Detect which cell encompasses the target text, then output its (x, y) center coordinate. 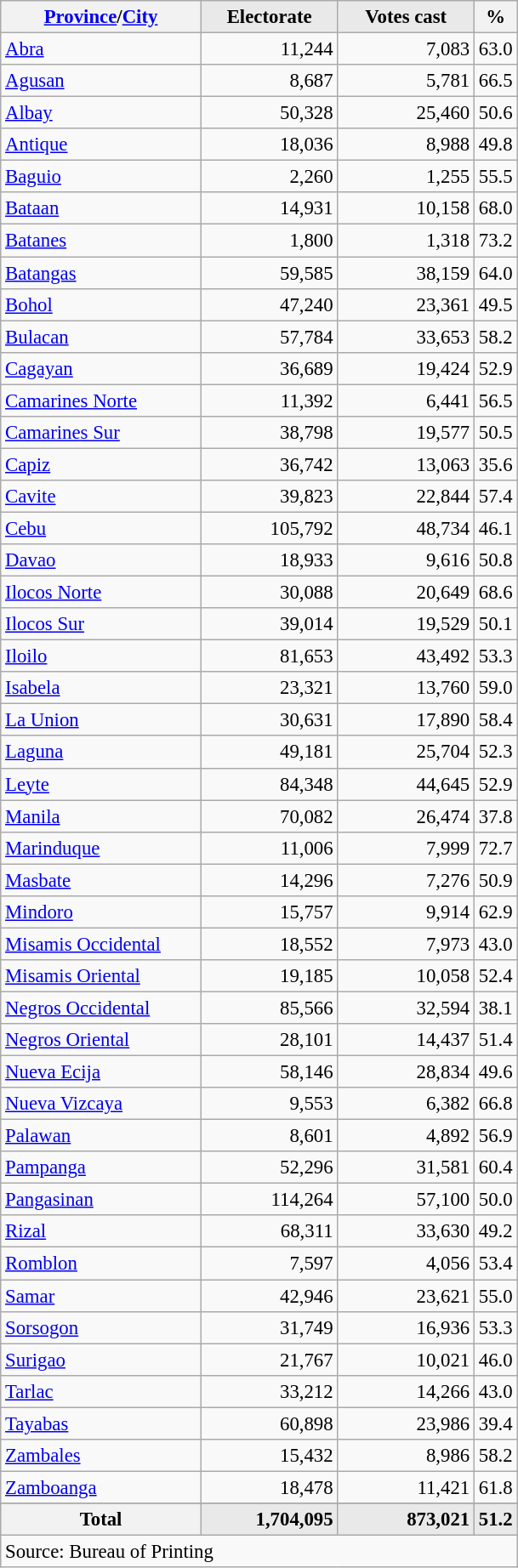
60.4 (496, 1167)
Batangas (101, 273)
33,630 (407, 1232)
Masbate (101, 880)
Bulacan (101, 337)
49.5 (496, 304)
46.0 (496, 1360)
7,973 (407, 944)
Cagayan (101, 368)
11,392 (269, 401)
Rizal (101, 1232)
62.9 (496, 912)
56.5 (496, 401)
58.4 (496, 720)
64.0 (496, 273)
4,056 (407, 1264)
36,689 (269, 368)
52,296 (269, 1167)
50.8 (496, 560)
81,653 (269, 656)
8,601 (269, 1136)
Laguna (101, 753)
49,181 (269, 753)
28,101 (269, 1040)
Iloilo (101, 656)
23,361 (407, 304)
Negros Oriental (101, 1040)
6,382 (407, 1104)
57.4 (496, 497)
% (496, 17)
La Union (101, 720)
18,478 (269, 1487)
72.7 (496, 848)
8,986 (407, 1456)
66.5 (496, 81)
68,311 (269, 1232)
51.2 (496, 1520)
14,296 (269, 880)
30,631 (269, 720)
10,021 (407, 1360)
37.8 (496, 816)
14,266 (407, 1391)
8,988 (407, 145)
48,734 (407, 528)
Palawan (101, 1136)
35.6 (496, 464)
Isabela (101, 688)
15,432 (269, 1456)
1,318 (407, 241)
114,264 (269, 1200)
46.1 (496, 528)
16,936 (407, 1327)
2,260 (269, 177)
59,585 (269, 273)
57,784 (269, 337)
17,890 (407, 720)
68.0 (496, 208)
30,088 (269, 593)
Abra (101, 49)
11,244 (269, 49)
Votes cast (407, 17)
39.4 (496, 1423)
4,892 (407, 1136)
18,552 (269, 944)
60,898 (269, 1423)
25,460 (407, 113)
51.4 (496, 1040)
6,441 (407, 401)
18,036 (269, 145)
Batanes (101, 241)
70,082 (269, 816)
Samar (101, 1296)
23,321 (269, 688)
66.8 (496, 1104)
105,792 (269, 528)
52.3 (496, 753)
47,240 (269, 304)
Capiz (101, 464)
Zamboanga (101, 1487)
11,421 (407, 1487)
Pampanga (101, 1167)
25,704 (407, 753)
23,621 (407, 1296)
Manila (101, 816)
50,328 (269, 113)
55.5 (496, 177)
21,767 (269, 1360)
Mindoro (101, 912)
Misamis Occidental (101, 944)
Zambales (101, 1456)
Total (101, 1520)
5,781 (407, 81)
7,999 (407, 848)
Pangasinan (101, 1200)
50.5 (496, 433)
58,146 (269, 1072)
Negros Occidental (101, 1008)
Antique (101, 145)
14,437 (407, 1040)
Marinduque (101, 848)
Baguio (101, 177)
39,014 (269, 624)
38,159 (407, 273)
14,931 (269, 208)
Tarlac (101, 1391)
20,649 (407, 593)
61.8 (496, 1487)
Tayabas (101, 1423)
Romblon (101, 1264)
42,946 (269, 1296)
1,255 (407, 177)
50.6 (496, 113)
Province/City (101, 17)
15,757 (269, 912)
43,492 (407, 656)
28,834 (407, 1072)
49.6 (496, 1072)
Source: Bureau of Printing (259, 1551)
Bataan (101, 208)
73.2 (496, 241)
19,529 (407, 624)
Camarines Sur (101, 433)
50.9 (496, 880)
38,798 (269, 433)
Electorate (269, 17)
Misamis Oriental (101, 976)
19,424 (407, 368)
36,742 (269, 464)
Nueva Ecija (101, 1072)
Cavite (101, 497)
8,687 (269, 81)
38.1 (496, 1008)
39,823 (269, 497)
13,063 (407, 464)
Ilocos Norte (101, 593)
85,566 (269, 1008)
33,653 (407, 337)
32,594 (407, 1008)
Leyte (101, 784)
11,006 (269, 848)
7,597 (269, 1264)
Camarines Norte (101, 401)
Sorsogon (101, 1327)
59.0 (496, 688)
9,616 (407, 560)
10,158 (407, 208)
Cebu (101, 528)
Ilocos Sur (101, 624)
31,749 (269, 1327)
Nueva Vizcaya (101, 1104)
49.8 (496, 145)
10,058 (407, 976)
7,083 (407, 49)
7,276 (407, 880)
Albay (101, 113)
Surigao (101, 1360)
49.2 (496, 1232)
1,704,095 (269, 1520)
44,645 (407, 784)
84,348 (269, 784)
13,760 (407, 688)
56.9 (496, 1136)
50.1 (496, 624)
55.0 (496, 1296)
1,800 (269, 241)
873,021 (407, 1520)
33,212 (269, 1391)
9,553 (269, 1104)
19,185 (269, 976)
18,933 (269, 560)
63.0 (496, 49)
9,914 (407, 912)
Bohol (101, 304)
57,100 (407, 1200)
52.4 (496, 976)
19,577 (407, 433)
53.4 (496, 1264)
22,844 (407, 497)
Agusan (101, 81)
31,581 (407, 1167)
Davao (101, 560)
23,986 (407, 1423)
26,474 (407, 816)
50.0 (496, 1200)
68.6 (496, 593)
